Output the (x, y) coordinate of the center of the cell containing the given text.  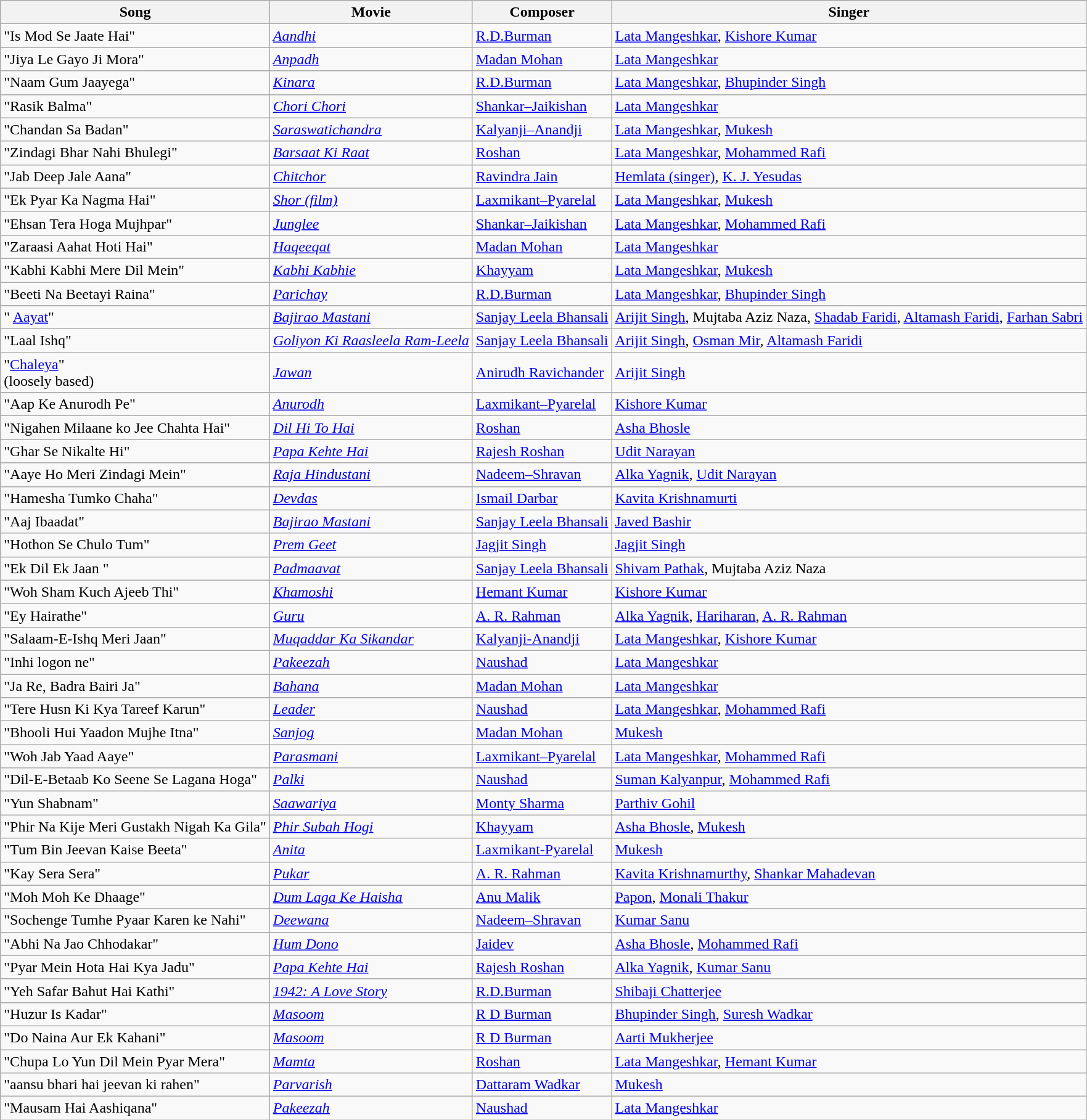
"Huzur Is Kadar" (136, 1014)
"Mausam Hai Aashiqana" (136, 1108)
"Naam Gum Jaayega" (136, 83)
Kalyanji–Anandji (542, 129)
Monty Sharma (542, 803)
"Yun Shabnam" (136, 803)
Khamoshi (371, 592)
"Hothon Se Chulo Tum" (136, 545)
Anita (371, 850)
Aandhi (371, 36)
"Phir Na Kije Meri Gustakh Nigah Ka Gila" (136, 827)
Parvarish (371, 1085)
Kalyanji-Anandji (542, 639)
"Ehsan Tera Hoga Mujhpar" (136, 223)
Asha Bhosle, Mukesh (849, 827)
Jawan (371, 372)
"aansu bhari hai jeevan ki rahen" (136, 1085)
Dil Hi To Hai (371, 428)
Prem Geet (371, 545)
"Moh Moh Ke Dhaage" (136, 897)
Bahana (371, 686)
"Dil-E-Betaab Ko Seene Se Lagana Hoga" (136, 780)
"Jab Deep Jale Aana" (136, 176)
Kavita Krishnamurti (849, 498)
Composer (542, 12)
Alka Yagnik, Hariharan, A. R. Rahman (849, 615)
Saraswatichandra (371, 129)
"Yeh Safar Bahut Hai Kathi" (136, 991)
"Hamesha Tumko Chaha" (136, 498)
Kabhi Kabhie (371, 270)
1942: A Love Story (371, 991)
"Ghar Se Nikalte Hi" (136, 451)
"Aaj Ibaadat" (136, 521)
Udit Narayan (849, 451)
Papon, Monali Thakur (849, 897)
"Woh Jab Yaad Aaye" (136, 756)
Anpadh (371, 59)
" Aayat" (136, 317)
"Sochenge Tumhe Pyaar Karen ke Nahi" (136, 920)
Song (136, 12)
Anu Malik (542, 897)
Devdas (371, 498)
"Chandan Sa Badan" (136, 129)
"Zaraasi Aahat Hoti Hai" (136, 247)
"Kabhi Kabhi Mere Dil Mein" (136, 270)
Palki (371, 780)
Barsaat Ki Raat (371, 153)
Goliyon Ki Raasleela Ram-Leela (371, 341)
"Is Mod Se Jaate Hai" (136, 36)
"Chupa Lo Yun Dil Mein Pyar Mera" (136, 1061)
"Chaleya"(loosely based) (136, 372)
Javed Bashir (849, 521)
"Tere Husn Ki Kya Tareef Karun" (136, 709)
Pukar (371, 873)
Kumar Sanu (849, 920)
"Do Naina Aur Ek Kahani" (136, 1037)
Mamta (371, 1061)
Padmaavat (371, 568)
"Inhi logon ne" (136, 662)
Saawariya (371, 803)
"Bhooli Hui Yaadon Mujhe Itna" (136, 733)
"Beeti Na Beetayi Raina" (136, 294)
Dattaram Wadkar (542, 1085)
Arijit Singh, Osman Mir, Altamash Faridi (849, 341)
Muqaddar Ka Sikandar (371, 639)
Dum Laga Ke Haisha (371, 897)
"Rasik Balma" (136, 106)
Shor (film) (371, 200)
"Zindagi Bhar Nahi Bhulegi" (136, 153)
Jaidev (542, 944)
Parichay (371, 294)
Hum Dono (371, 944)
Chitchor (371, 176)
Parthiv Gohil (849, 803)
Haqeeqat (371, 247)
"Laal Ishq" (136, 341)
Alka Yagnik, Udit Narayan (849, 475)
"Tum Bin Jeevan Kaise Beeta" (136, 850)
Suman Kalyanpur, Mohammed Rafi (849, 780)
"Ek Pyar Ka Nagma Hai" (136, 200)
Junglee (371, 223)
Sanjog (371, 733)
"Jiya Le Gayo Ji Mora" (136, 59)
Bhupinder Singh, Suresh Wadkar (849, 1014)
Ravindra Jain (542, 176)
Anurodh (371, 404)
Alka Yagnik, Kumar Sanu (849, 967)
Lata Mangeshkar, Hemant Kumar (849, 1061)
"Woh Sham Kuch Ajeeb Thi" (136, 592)
Phir Subah Hogi (371, 827)
Deewana (371, 920)
"Nigahen Milaane ko Jee Chahta Hai" (136, 428)
Asha Bhosle, Mohammed Rafi (849, 944)
Asha Bhosle (849, 428)
Movie (371, 12)
Shibaji Chatterjee (849, 991)
"Salaam-E-Ishq Meri Jaan" (136, 639)
Arijit Singh (849, 372)
"Aaye Ho Meri Zindagi Mein" (136, 475)
Parasmani (371, 756)
"Abhi Na Jao Chhodakar" (136, 944)
Shivam Pathak, Mujtaba Aziz Naza (849, 568)
Guru (371, 615)
Raja Hindustani (371, 475)
Laxmikant-Pyarelal (542, 850)
Hemant Kumar (542, 592)
Aarti Mukherjee (849, 1037)
Hemlata (singer), K. J. Yesudas (849, 176)
"Ja Re, Badra Bairi Ja" (136, 686)
"Pyar Mein Hota Hai Kya Jadu" (136, 967)
"Ey Hairathe" (136, 615)
Anirudh Ravichander (542, 372)
Ismail Darbar (542, 498)
"Aap Ke Anurodh Pe" (136, 404)
"Ek Dil Ek Jaan " (136, 568)
Kinara (371, 83)
Chori Chori (371, 106)
Arijit Singh, Mujtaba Aziz Naza, Shadab Faridi, Altamash Faridi, Farhan Sabri (849, 317)
Singer (849, 12)
Leader (371, 709)
Kavita Krishnamurthy, Shankar Mahadevan (849, 873)
"Kay Sera Sera" (136, 873)
